Scan for the cell matching the given text and deliver its (x, y) coordinate at center. 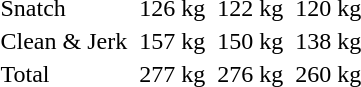
150 kg (250, 41)
157 kg (172, 41)
